Pinpoint the cell where the given text exists, returning its [x, y] midpoint coordinate. 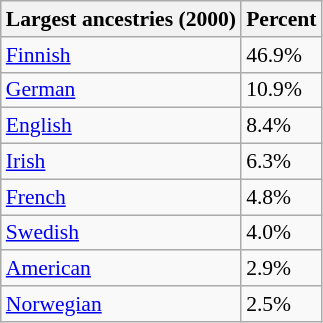
German [121, 90]
Finnish [121, 55]
American [121, 269]
4.0% [281, 233]
Norwegian [121, 304]
46.9% [281, 55]
2.5% [281, 304]
Swedish [121, 233]
4.8% [281, 197]
10.9% [281, 90]
2.9% [281, 269]
8.4% [281, 126]
Percent [281, 19]
English [121, 126]
French [121, 197]
Largest ancestries (2000) [121, 19]
Irish [121, 162]
6.3% [281, 162]
